From the cell containing the given text, extract its center point as (X, Y) coordinate. 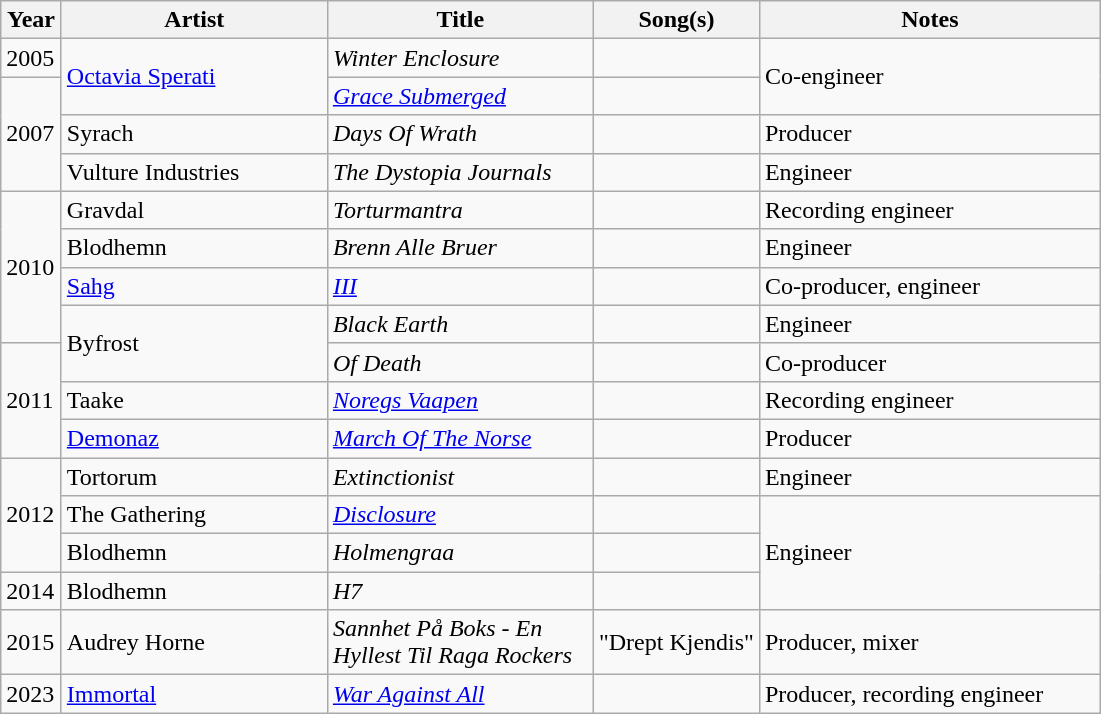
Immortal (194, 694)
Disclosure (460, 515)
Taake (194, 400)
Sahg (194, 286)
Noregs Vaapen (460, 400)
Gravdal (194, 210)
Title (460, 20)
Days Of Wrath (460, 134)
Vulture Industries (194, 172)
Grace Submerged (460, 96)
Producer, recording engineer (930, 694)
2007 (32, 134)
The Dystopia Journals (460, 172)
H7 (460, 591)
Year (32, 20)
Octavia Sperati (194, 77)
2011 (32, 400)
Co-producer, engineer (930, 286)
"Drept Kjendis" (676, 642)
Winter Enclosure (460, 58)
2015 (32, 642)
March Of The Norse (460, 438)
Song(s) (676, 20)
Syrach (194, 134)
2014 (32, 591)
Co-engineer (930, 77)
Torturmantra (460, 210)
Black Earth (460, 324)
Producer, mixer (930, 642)
Demonaz (194, 438)
Extinctionist (460, 477)
2005 (32, 58)
Tortorum (194, 477)
Co-producer (930, 362)
2012 (32, 515)
The Gathering (194, 515)
Of Death (460, 362)
War Against All (460, 694)
2010 (32, 267)
Audrey Horne (194, 642)
2023 (32, 694)
Holmengraa (460, 553)
III (460, 286)
Brenn Alle Bruer (460, 248)
Notes (930, 20)
Byfrost (194, 343)
Artist (194, 20)
Sannhet På Boks - En Hyllest Til Raga Rockers (460, 642)
